Locate the cell with the specified text and output its [X, Y] center coordinate. 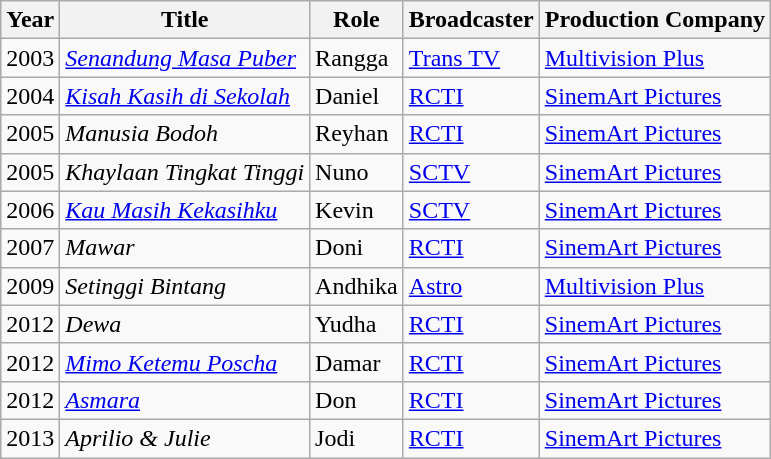
2007 [30, 248]
Role [357, 20]
2006 [30, 210]
Yudha [357, 324]
Daniel [357, 96]
Kisah Kasih di Sekolah [185, 96]
Nuno [357, 172]
Broadcaster [471, 20]
Doni [357, 248]
2004 [30, 96]
Title [185, 20]
Andhika [357, 286]
Damar [357, 362]
Asmara [185, 400]
Production Company [654, 20]
Mimo Ketemu Poscha [185, 362]
Kau Masih Kekasihku [185, 210]
Rangga [357, 58]
Trans TV [471, 58]
2013 [30, 438]
Setinggi Bintang [185, 286]
2009 [30, 286]
Khaylaan Tingkat Tinggi [185, 172]
Aprilio & Julie [185, 438]
Reyhan [357, 134]
Don [357, 400]
Kevin [357, 210]
Senandung Masa Puber [185, 58]
Year [30, 20]
Jodi [357, 438]
Dewa [185, 324]
Astro [471, 286]
2003 [30, 58]
Manusia Bodoh [185, 134]
Mawar [185, 248]
